Pinpoint the cell where the given text exists, returning its [X, Y] midpoint coordinate. 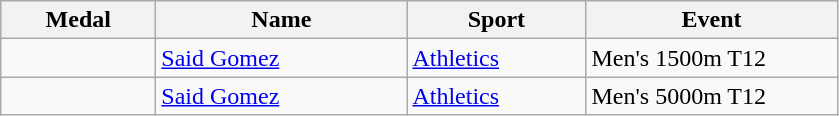
Name [282, 20]
Medal [78, 20]
Men's 5000m T12 [712, 96]
Event [712, 20]
Sport [496, 20]
Men's 1500m T12 [712, 58]
